Detect which cell encompasses the target text, then output its [x, y] center coordinate. 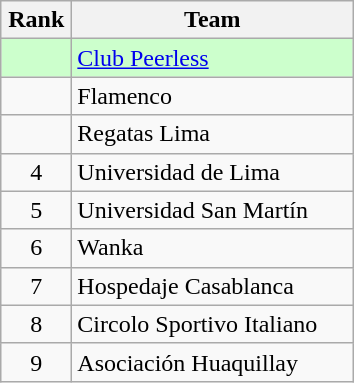
Hospedaje Casablanca [212, 286]
Club Peerless [212, 58]
4 [36, 172]
6 [36, 248]
Asociación Huaquillay [212, 362]
Regatas Lima [212, 134]
Team [212, 20]
8 [36, 324]
Wanka [212, 248]
7 [36, 286]
5 [36, 210]
Circolo Sportivo Italiano [212, 324]
Flamenco [212, 96]
Universidad San Martín [212, 210]
9 [36, 362]
Rank [36, 20]
Universidad de Lima [212, 172]
